For the text-containing cell, return its midpoint in [X, Y] coordinate format. 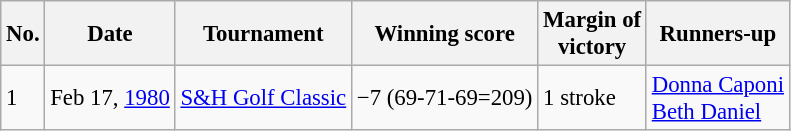
−7 (69-71-69=209) [444, 98]
Margin ofvictory [592, 34]
No. [23, 34]
Donna Caponi Beth Daniel [718, 98]
Feb 17, 1980 [110, 98]
S&H Golf Classic [263, 98]
Winning score [444, 34]
Tournament [263, 34]
1 stroke [592, 98]
Runners-up [718, 34]
1 [23, 98]
Date [110, 34]
